Identify which cell holds the provided text, then report its [x, y] central coordinate. 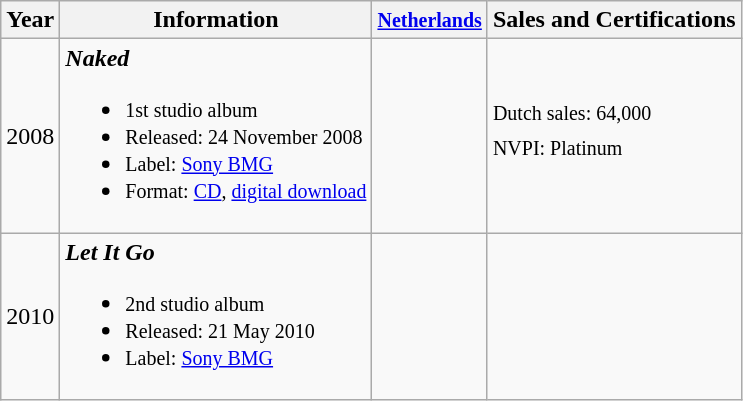
Naked1st studio albumReleased: 24 November 2008Label: Sony BMGFormat: CD, digital download [216, 136]
Dutch sales: 64,000NVPI: Platinum [614, 136]
2010 [30, 316]
2008 [30, 136]
Netherlands [430, 20]
Year [30, 20]
Sales and Certifications [614, 20]
Let It Go2nd studio albumReleased: 21 May 2010Label: Sony BMG [216, 316]
Information [216, 20]
